Identify which cell holds the provided text, then report its (x, y) central coordinate. 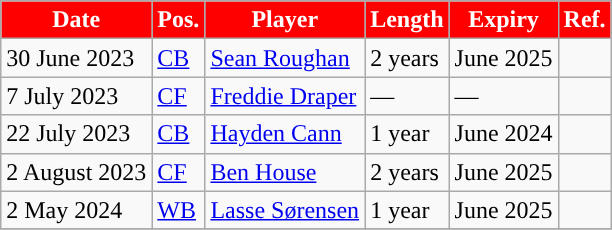
Freddie Draper (285, 96)
2 May 2024 (76, 210)
Ref. (584, 20)
2 August 2023 (76, 172)
Length (407, 20)
Expiry (504, 20)
Player (285, 20)
Sean Roughan (285, 58)
22 July 2023 (76, 134)
30 June 2023 (76, 58)
Date (76, 20)
Hayden Cann (285, 134)
Ben House (285, 172)
Lasse Sørensen (285, 210)
WB (178, 210)
Pos. (178, 20)
June 2024 (504, 134)
7 July 2023 (76, 96)
